For the text-containing cell, return its midpoint in [x, y] coordinate format. 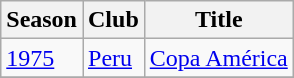
Season [42, 20]
Copa América [218, 58]
1975 [42, 58]
Title [218, 20]
Club [113, 20]
Peru [113, 58]
